Extract the [x, y] coordinate from the center of the cell holding the provided text.  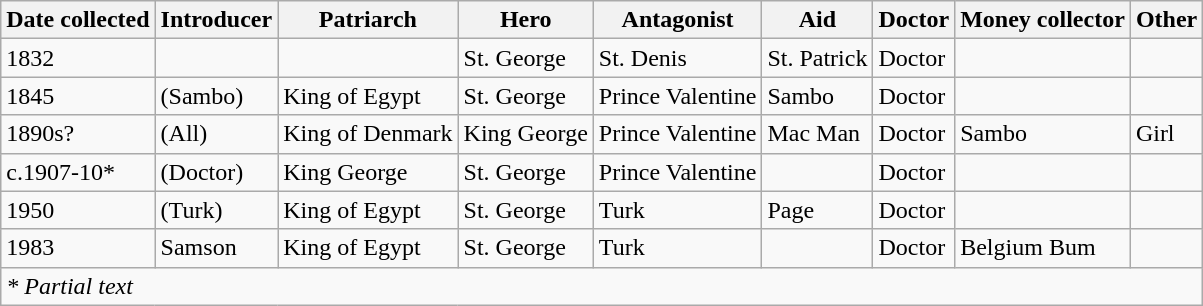
Antagonist [678, 20]
Samson [216, 248]
Aid [818, 20]
Page [818, 210]
Introducer [216, 20]
Hero [526, 20]
1983 [78, 248]
(Turk) [216, 210]
c.1907-10* [78, 172]
Date collected [78, 20]
(Doctor) [216, 172]
King of Denmark [368, 134]
1950 [78, 210]
Girl [1166, 134]
Other [1166, 20]
1845 [78, 96]
Mac Man [818, 134]
Patriarch [368, 20]
(All) [216, 134]
(Sambo) [216, 96]
Money collector [1043, 20]
1832 [78, 58]
Belgium Bum [1043, 248]
* Partial text [602, 286]
St. Denis [678, 58]
St. Patrick [818, 58]
1890s? [78, 134]
